Scan for the cell matching the given text and deliver its [X, Y] coordinate at center. 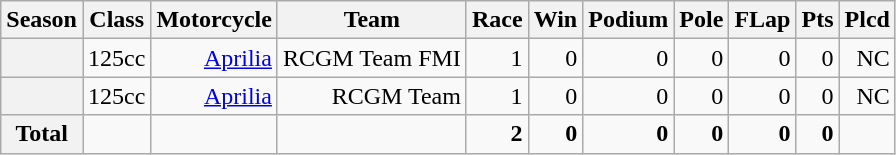
2 [497, 134]
Class [116, 20]
Team [372, 20]
Motorcycle [214, 20]
Win [556, 20]
Total [42, 134]
Season [42, 20]
Plcd [867, 20]
RCGM Team [372, 96]
RCGM Team FMI [372, 58]
Race [497, 20]
Podium [628, 20]
Pts [818, 20]
Pole [702, 20]
FLap [762, 20]
